Find where the given text appears and provide that cell's center as (x, y) coordinate. 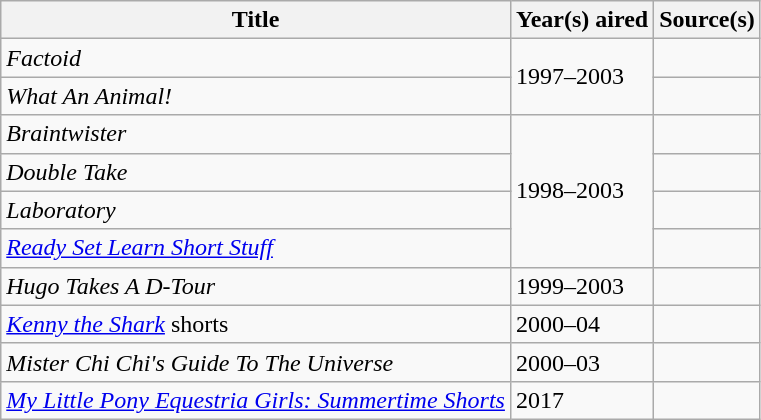
What An Animal! (256, 96)
2000–03 (582, 362)
Title (256, 20)
Year(s) aired (582, 20)
Factoid (256, 58)
1998–2003 (582, 191)
2017 (582, 400)
2000–04 (582, 324)
Mister Chi Chi's Guide To The Universe (256, 362)
My Little Pony Equestria Girls: Summertime Shorts (256, 400)
Source(s) (708, 20)
1999–2003 (582, 286)
Braintwister (256, 134)
Double Take (256, 172)
Hugo Takes A D-Tour (256, 286)
Ready Set Learn Short Stuff (256, 248)
Kenny the Shark shorts (256, 324)
1997–2003 (582, 77)
Laboratory (256, 210)
